For the text-containing cell, return its midpoint in (X, Y) coordinate format. 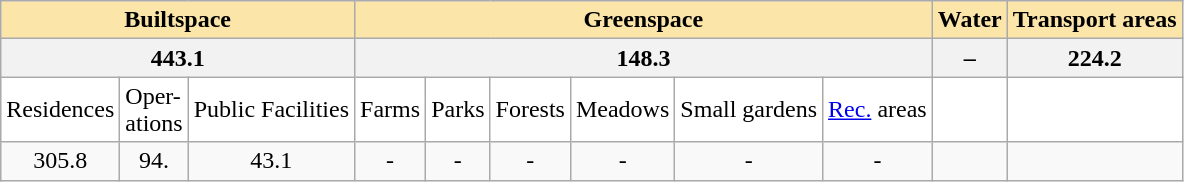
Parks (458, 110)
Greenspace (644, 20)
Small gardens (749, 110)
305.8 (60, 161)
Oper-ations (154, 110)
– (970, 58)
Meadows (622, 110)
Forests (530, 110)
Transport areas (1094, 20)
Farms (390, 110)
Water (970, 20)
224.2 (1094, 58)
148.3 (644, 58)
443.1 (178, 58)
94. (154, 161)
Residences (60, 110)
Public Facilities (271, 110)
Rec. areas (878, 110)
Builtspace (178, 20)
43.1 (271, 161)
